Extract the [X, Y] coordinate from the center of the cell holding the provided text.  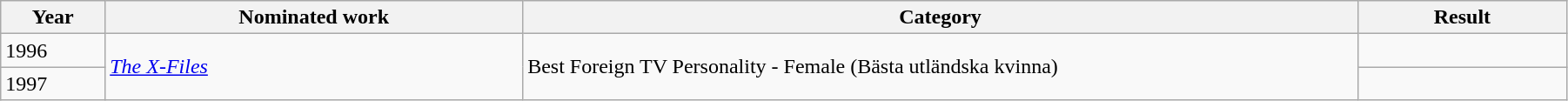
1996 [53, 50]
The X-Files [314, 67]
1997 [53, 84]
Category [941, 17]
Best Foreign TV Personality - Female (Bästa utländska kvinna) [941, 67]
Nominated work [314, 17]
Result [1462, 17]
Year [53, 17]
